Pinpoint the cell where the given text exists, returning its [X, Y] midpoint coordinate. 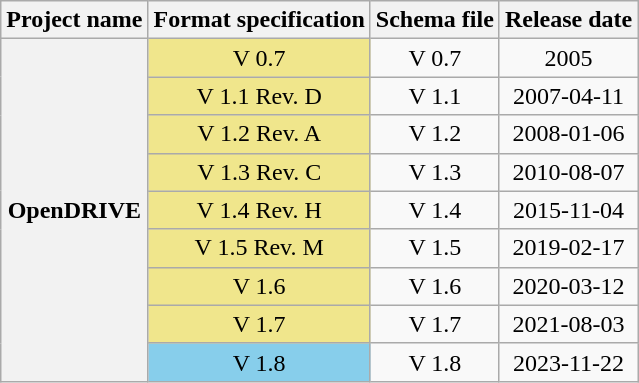
2023-11-22 [568, 362]
Schema file [434, 20]
V 1.3 [434, 172]
V 1.2 [434, 134]
V 1.3 Rev. C [259, 172]
2010-08-07 [568, 172]
Format specification [259, 20]
2008-01-06 [568, 134]
Project name [74, 20]
V 1.2 Rev. A [259, 134]
2015-11-04 [568, 210]
OpenDRIVE [74, 210]
2021-08-03 [568, 324]
V 1.4 [434, 210]
V 1.1 [434, 96]
2019-02-17 [568, 248]
2005 [568, 58]
2007-04-11 [568, 96]
V 1.5 [434, 248]
Release date [568, 20]
V 1.1 Rev. D [259, 96]
2020-03-12 [568, 286]
V 1.5 Rev. M [259, 248]
V 1.4 Rev. H [259, 210]
